Scan for the cell matching the given text and deliver its [X, Y] coordinate at center. 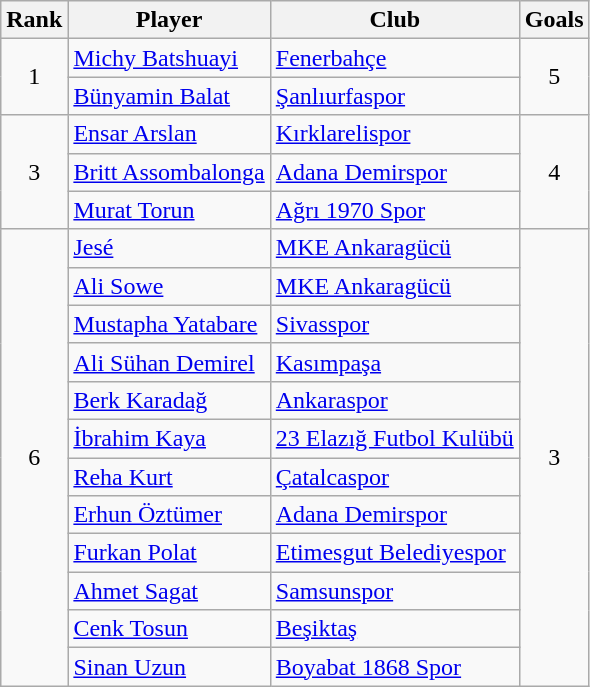
Beşiktaş [394, 629]
Berk Karadağ [169, 400]
Ensar Arslan [169, 134]
Murat Torun [169, 210]
Player [169, 20]
Bünyamin Balat [169, 96]
Kırklarelispor [394, 134]
Boyabat 1868 Spor [394, 667]
4 [554, 172]
Goals [554, 20]
Sinan Uzun [169, 667]
Samsunspor [394, 591]
Sivasspor [394, 324]
Fenerbahçe [394, 58]
Reha Kurt [169, 477]
1 [34, 77]
Furkan Polat [169, 553]
Erhun Öztümer [169, 515]
Ahmet Sagat [169, 591]
Ali Sowe [169, 286]
Rank [34, 20]
Etimesgut Belediyespor [394, 553]
Mustapha Yatabare [169, 324]
Britt Assombalonga [169, 172]
Kasımpaşa [394, 362]
Çatalcaspor [394, 477]
Ağrı 1970 Spor [394, 210]
İbrahim Kaya [169, 438]
Ali Sühan Demirel [169, 362]
Club [394, 20]
23 Elazığ Futbol Kulübü [394, 438]
6 [34, 458]
Michy Batshuayi [169, 58]
5 [554, 77]
Jesé [169, 248]
Cenk Tosun [169, 629]
Ankaraspor [394, 400]
Şanlıurfaspor [394, 96]
